Return the (X, Y) coordinate for the center point of the cell that contains the specified text.  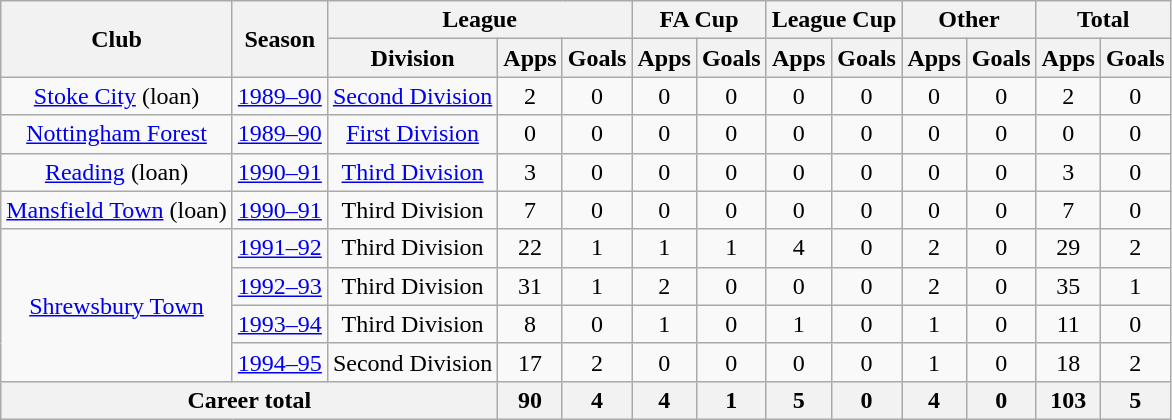
1992–93 (280, 286)
90 (530, 400)
1993–94 (280, 324)
Reading (loan) (117, 172)
Other (969, 20)
Career total (250, 400)
1994–95 (280, 362)
Shrewsbury Town (117, 305)
FA Cup (699, 20)
22 (530, 248)
31 (530, 286)
11 (1068, 324)
Nottingham Forest (117, 134)
First Division (412, 134)
Club (117, 39)
29 (1068, 248)
Total (1103, 20)
35 (1068, 286)
8 (530, 324)
1991–92 (280, 248)
Season (280, 39)
18 (1068, 362)
Stoke City (loan) (117, 96)
103 (1068, 400)
League Cup (834, 20)
Mansfield Town (loan) (117, 210)
Division (412, 58)
League (480, 20)
17 (530, 362)
